Find where the given text appears and provide that cell's center as [X, Y] coordinate. 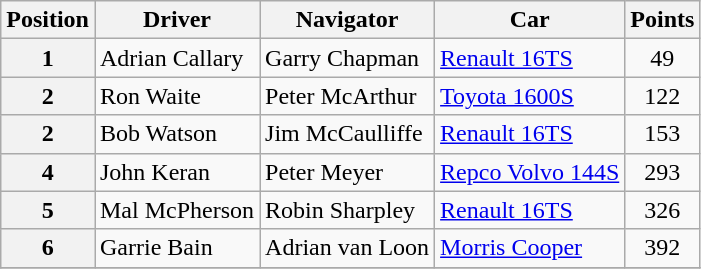
122 [662, 96]
6 [48, 248]
Repco Volvo 144S [530, 172]
49 [662, 58]
Robin Sharpley [348, 210]
Peter Meyer [348, 172]
153 [662, 134]
1 [48, 58]
Toyota 1600S [530, 96]
Adrian van Loon [348, 248]
Bob Watson [176, 134]
Car [530, 20]
Jim McCaulliffe [348, 134]
John Keran [176, 172]
4 [48, 172]
Driver [176, 20]
Ron Waite [176, 96]
Position [48, 20]
Garrie Bain [176, 248]
326 [662, 210]
392 [662, 248]
Peter McArthur [348, 96]
Garry Chapman [348, 58]
Points [662, 20]
Adrian Callary [176, 58]
Mal McPherson [176, 210]
Morris Cooper [530, 248]
Navigator [348, 20]
5 [48, 210]
293 [662, 172]
